Provide the (X, Y) coordinate of the cell's center where the given text is located.  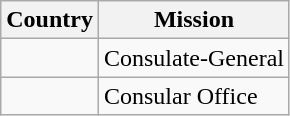
Country (50, 20)
Consulate-General (194, 58)
Consular Office (194, 96)
Mission (194, 20)
